Return the [x, y] coordinate for the center point of the cell that contains the specified text.  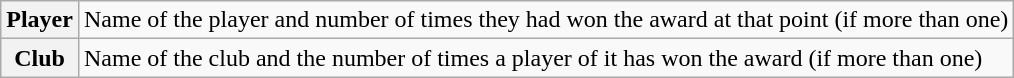
Name of the player and number of times they had won the award at that point (if more than one) [546, 20]
Player [40, 20]
Name of the club and the number of times a player of it has won the award (if more than one) [546, 58]
Club [40, 58]
